Provide the (x, y) coordinate of the cell's center where the given text is located.  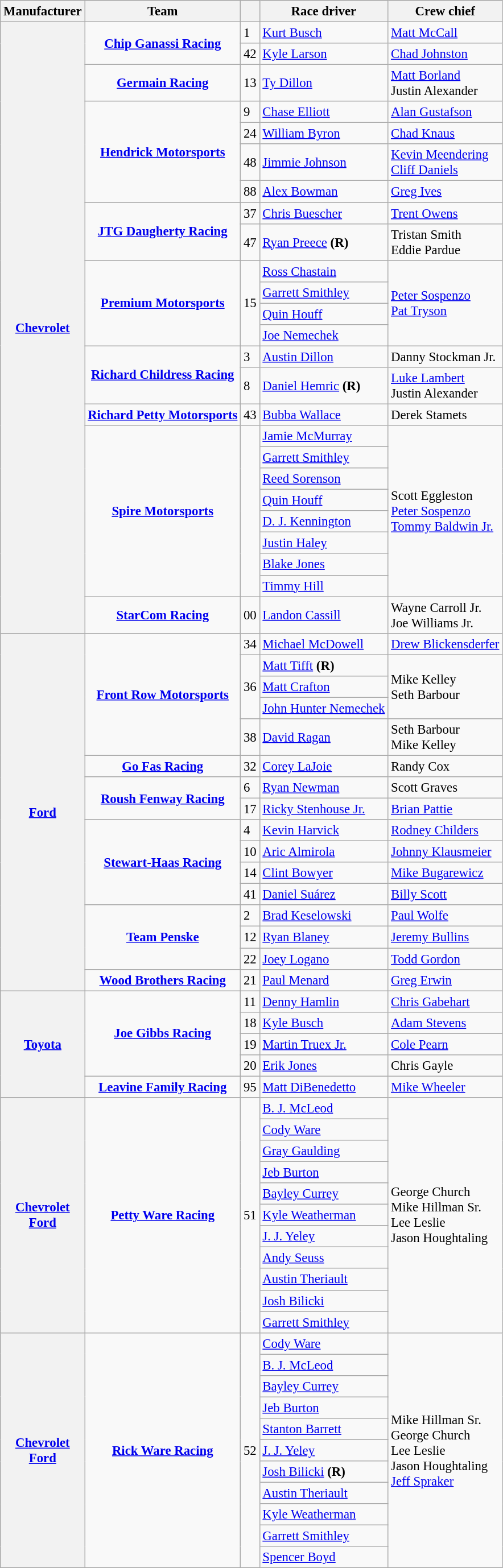
Brad Keselowski (324, 916)
32 (250, 766)
52 (250, 1450)
Mike Hillman Sr. George Church Lee Leslie Jason Houghtaling Jeff Spraker (445, 1450)
12 (250, 937)
15 (250, 303)
Spire Motorsports (163, 511)
38 (250, 737)
Corey LaJoie (324, 766)
1 (250, 33)
Seth Barbour Mike Kelley (445, 737)
Front Row Motorsports (163, 694)
Stanton Barrett (324, 1429)
George Church Mike Hillman Sr. Lee Leslie Jason Houghtaling (445, 1215)
19 (250, 1044)
Chad Johnston (445, 54)
William Byron (324, 134)
Ryan Preece (R) (324, 242)
Chip Ganassi Racing (163, 43)
24 (250, 134)
Matt Tifft (R) (324, 665)
Michael McDowell (324, 644)
Peter Sospenzo Pat Tryson (445, 303)
48 (250, 163)
Kyle Busch (324, 1023)
Cole Pearn (445, 1044)
Chris Gabehart (445, 1002)
Chris Gayle (445, 1066)
Tristan Smith Eddie Pardue (445, 242)
Timmy Hill (324, 586)
Team Penske (163, 937)
Ryan Blaney (324, 937)
14 (250, 873)
Rodney Childers (445, 830)
Paul Wolfe (445, 916)
Denny Hamlin (324, 1002)
Germain Racing (163, 83)
Bubba Wallace (324, 415)
Erik Jones (324, 1066)
Austin Dillon (324, 357)
Toyota (43, 1044)
Hendrick Motorsports (163, 151)
Josh Bilicki (324, 1301)
Premium Motorsports (163, 303)
34 (250, 644)
Roush Fenway Racing (163, 799)
Mike Wheeler (445, 1087)
Wayne Carroll Jr. Joe Williams Jr. (445, 615)
Clint Bowyer (324, 873)
Spencer Boyd (324, 1557)
Daniel Suárez (324, 895)
Paul Menard (324, 980)
20 (250, 1066)
Greg Ives (445, 192)
Go Fas Racing (163, 766)
John Hunter Nemechek (324, 708)
Mike Kelley Seth Barbour (445, 687)
Danny Stockman Jr. (445, 357)
Jimmie Johnson (324, 163)
Josh Bilicki (R) (324, 1472)
4 (250, 830)
Scott Graves (445, 788)
41 (250, 895)
21 (250, 980)
47 (250, 242)
9 (250, 112)
43 (250, 415)
8 (250, 386)
Richard Petty Motorsports (163, 415)
Alex Bowman (324, 192)
Adam Stevens (445, 1023)
Ryan Newman (324, 788)
Scott Eggleston Peter Sospenzo Tommy Baldwin Jr. (445, 511)
Rick Ware Racing (163, 1450)
JTG Daugherty Racing (163, 231)
Luke Lambert Justin Alexander (445, 386)
2 (250, 916)
Team (163, 11)
Trent Owens (445, 213)
D. J. Kennington (324, 522)
Ricky Stenhouse Jr. (324, 809)
11 (250, 1002)
10 (250, 852)
Daniel Hemric (R) (324, 386)
Justin Haley (324, 543)
Joe Nemechek (324, 336)
Billy Scott (445, 895)
Andy Seuss (324, 1258)
Manufacturer (43, 11)
Gray Gaulding (324, 1151)
3 (250, 357)
Leavine Family Racing (163, 1087)
00 (250, 615)
42 (250, 54)
Chris Buescher (324, 213)
Jamie McMurray (324, 436)
Landon Cassill (324, 615)
95 (250, 1087)
22 (250, 959)
88 (250, 192)
Reed Sorenson (324, 479)
Martin Truex Jr. (324, 1044)
Mike Bugarewicz (445, 873)
Kevin Harvick (324, 830)
51 (250, 1215)
Derek Stamets (445, 415)
Chase Elliott (324, 112)
Joe Gibbs Racing (163, 1033)
17 (250, 809)
36 (250, 687)
Wood Brothers Racing (163, 980)
13 (250, 83)
Jeremy Bullins (445, 937)
Matt Crafton (324, 687)
Ross Chastain (324, 271)
Richard Childress Racing (163, 375)
Race driver (324, 11)
Drew Blickensderfer (445, 644)
Alan Gustafson (445, 112)
Crew chief (445, 11)
Kevin Meendering Cliff Daniels (445, 163)
Johnny Klausmeier (445, 852)
Chevrolet (43, 328)
Matt Borland Justin Alexander (445, 83)
StarCom Racing (163, 615)
Randy Cox (445, 766)
Stewart-Haas Racing (163, 862)
David Ragan (324, 737)
Ford (43, 812)
Kyle Larson (324, 54)
Ty Dillon (324, 83)
Aric Almirola (324, 852)
Petty Ware Racing (163, 1215)
18 (250, 1023)
Blake Jones (324, 565)
6 (250, 788)
Todd Gordon (445, 959)
37 (250, 213)
Matt DiBenedetto (324, 1087)
Kurt Busch (324, 33)
Matt McCall (445, 33)
Brian Pattie (445, 809)
Chad Knaus (445, 134)
Joey Logano (324, 959)
Greg Erwin (445, 980)
